Provide the [x, y] coordinate of the cell's center where the given text is located.  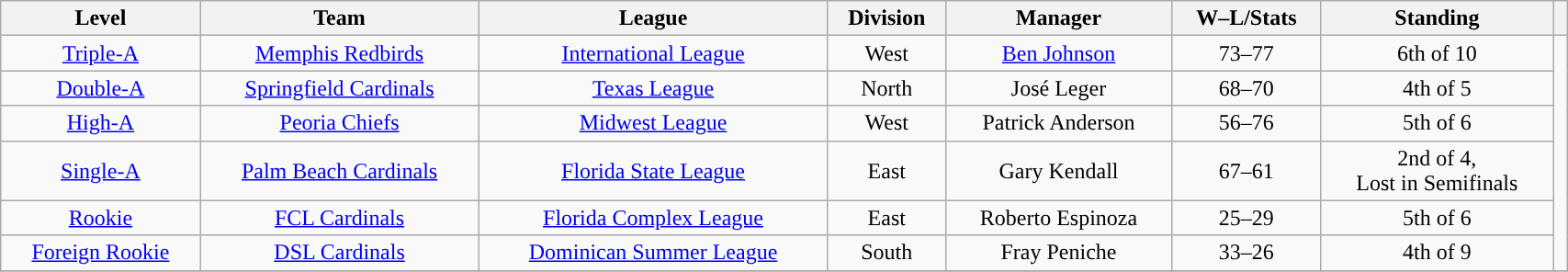
Foreign Rookie [101, 253]
Roberto Espinoza [1058, 218]
North [886, 88]
25–29 [1247, 218]
League [653, 18]
2nd of 4,Lost in Semifinals [1437, 171]
W–L/Stats [1247, 18]
Patrick Anderson [1058, 123]
Palm Beach Cardinals [340, 171]
Gary Kendall [1058, 171]
Dominican Summer League [653, 253]
Rookie [101, 218]
Team [340, 18]
International League [653, 53]
Level [101, 18]
73–77 [1247, 53]
Triple-A [101, 53]
Midwest League [653, 123]
Florida Complex League [653, 218]
Springfield Cardinals [340, 88]
South [886, 253]
Standing [1437, 18]
Single-A [101, 171]
67–61 [1247, 171]
DSL Cardinals [340, 253]
FCL Cardinals [340, 218]
56–76 [1247, 123]
Manager [1058, 18]
Double-A [101, 88]
Memphis Redbirds [340, 53]
Ben Johnson [1058, 53]
33–26 [1247, 253]
Florida State League [653, 171]
Texas League [653, 88]
68–70 [1247, 88]
José Leger [1058, 88]
High-A [101, 123]
Peoria Chiefs [340, 123]
4th of 5 [1437, 88]
Fray Peniche [1058, 253]
6th of 10 [1437, 53]
4th of 9 [1437, 253]
Division [886, 18]
